Return [X, Y] of the center of cell containing provided text 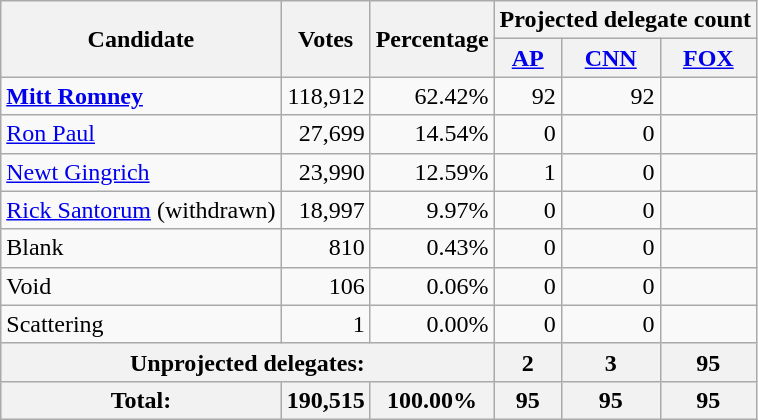
Rick Santorum (withdrawn) [141, 210]
Candidate [141, 39]
106 [326, 286]
23,990 [326, 172]
12.59% [432, 172]
3 [610, 362]
0.43% [432, 248]
Total: [141, 400]
18,997 [326, 210]
0.06% [432, 286]
100.00% [432, 400]
Scattering [141, 324]
Blank [141, 248]
Newt Gingrich [141, 172]
190,515 [326, 400]
AP [528, 58]
Percentage [432, 39]
14.54% [432, 134]
118,912 [326, 96]
CNN [610, 58]
Projected delegate count [626, 20]
FOX [708, 58]
Votes [326, 39]
0.00% [432, 324]
Mitt Romney [141, 96]
Ron Paul [141, 134]
Void [141, 286]
62.42% [432, 96]
Unprojected delegates: [248, 362]
9.97% [432, 210]
2 [528, 362]
27,699 [326, 134]
810 [326, 248]
